Provide the [x, y] coordinate of the cell's center where the given text is located.  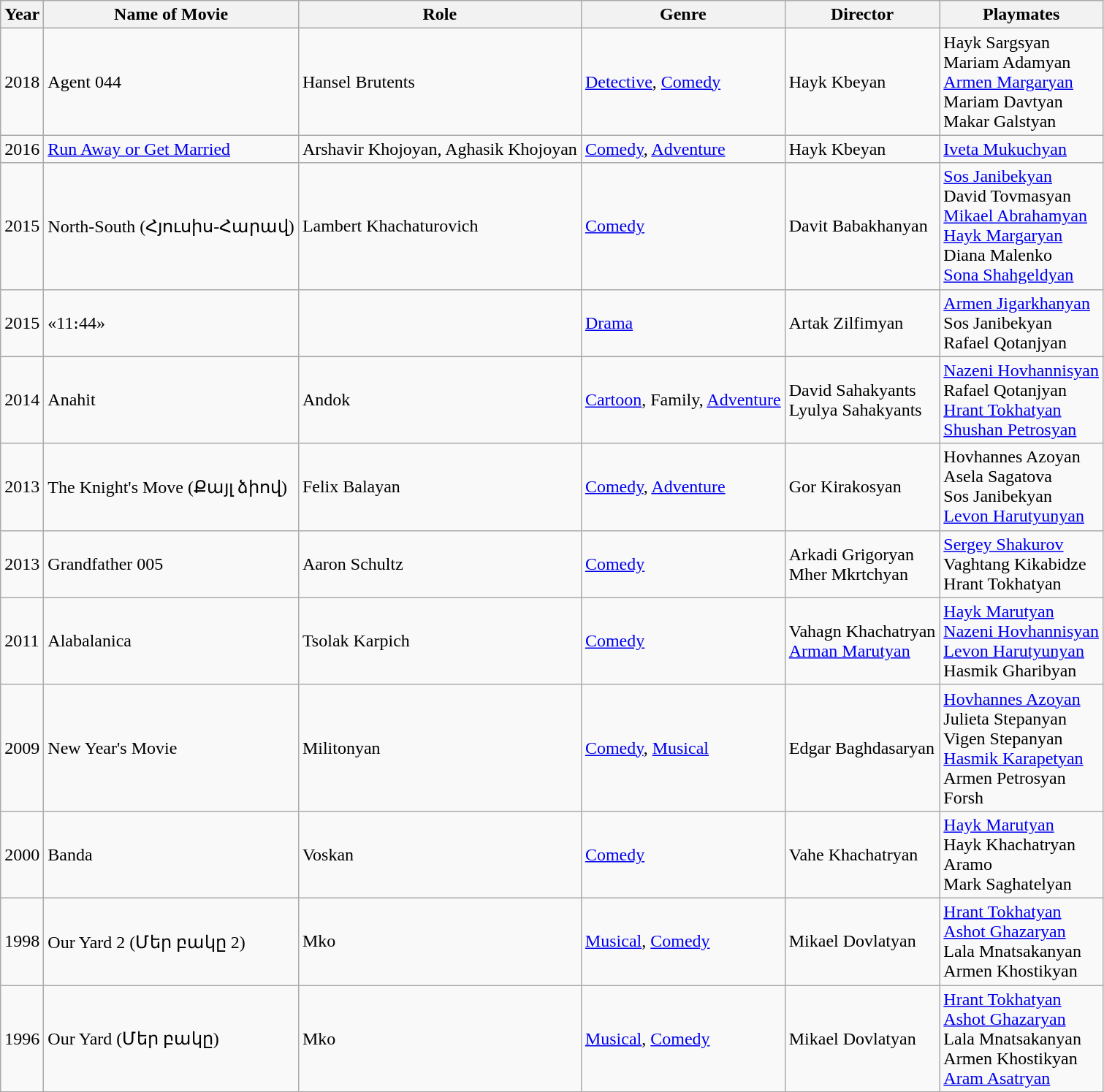
Sos JanibekyanDavid TovmasyanMikael AbrahamyanHayk MargaryanDiana MalenkoSona Shahgeldyan [1021, 226]
Artak Zilfimyan [862, 323]
Year [22, 15]
Comedy, Musical [682, 748]
North-South (Հյուսիս-Հարավ) [171, 226]
New Year's Movie [171, 748]
Drama [682, 323]
Detective, Comedy [682, 82]
2018 [22, 82]
Alabalanica [171, 641]
Grandfather 005 [171, 564]
Hansel Brutents [440, 82]
2011 [22, 641]
Run Away or Get Married [171, 149]
Militonyan [440, 748]
Edgar Baghdasaryan [862, 748]
Vahagn KhachatryanArman Marutyan [862, 641]
Playmates [1021, 15]
1998 [22, 941]
Iveta Mukuchyan [1021, 149]
Agent 044 [171, 82]
Hayk MarutyanHayk KhachatryanAramoMark Saghatelyan [1021, 855]
Director [862, 15]
Nazeni HovhannisyanRafael QotanjyanHrant TokhatyanShushan Petrosyan [1021, 400]
Andok [440, 400]
Anahit [171, 400]
Arkadi GrigoryanMher Mkrtchyan [862, 564]
Our Yard 2 (Մեր բակը 2) [171, 941]
Aaron Schultz [440, 564]
Hrant TokhatyanAshot GhazaryanLala MnatsakanyanArmen Khostikyan [1021, 941]
2000 [22, 855]
Vahe Khachatryan [862, 855]
2009 [22, 748]
Davit Babakhanyan [862, 226]
Hovhannes AzoyanAsela SagatovaSos JanibekyanLevon Harutyunyan [1021, 486]
Name of Movie [171, 15]
Banda [171, 855]
Armen JigarkhanyanSos JanibekyanRafael Qotanjyan [1021, 323]
Voskan [440, 855]
Lambert Khachaturovich [440, 226]
«11։44» [171, 323]
Arshavir Khojoyan, Aghasik Khojoyan [440, 149]
Sergey ShakurovVaghtang KikabidzeHrant Tokhatyan [1021, 564]
Felix Balayan [440, 486]
2016 [22, 149]
Hayk MarutyanNazeni HovhannisyanLevon HarutyunyanHasmik Gharibyan [1021, 641]
Tsolak Karpich [440, 641]
Gor Kirakosyan [862, 486]
2014 [22, 400]
The Knight's Move (Քայլ ձիով) [171, 486]
Hovhannes AzoyanJulieta StepanyanVigen StepanyanHasmik KarapetyanArmen PetrosyanForsh [1021, 748]
Hayk SargsyanMariam AdamyanArmen MargaryanMariam DavtyanMakar Galstyan [1021, 82]
Our Yard (Մեր բակը) [171, 1038]
Role [440, 15]
Cartoon, Family, Adventure [682, 400]
Hrant TokhatyanAshot GhazaryanLala MnatsakanyanArmen KhostikyanAram Asatryan [1021, 1038]
1996 [22, 1038]
Genre [682, 15]
David SahakyantsLyulya Sahakyants [862, 400]
